Capture the cell that displays the provided text and extract its (X, Y) central coordinate. 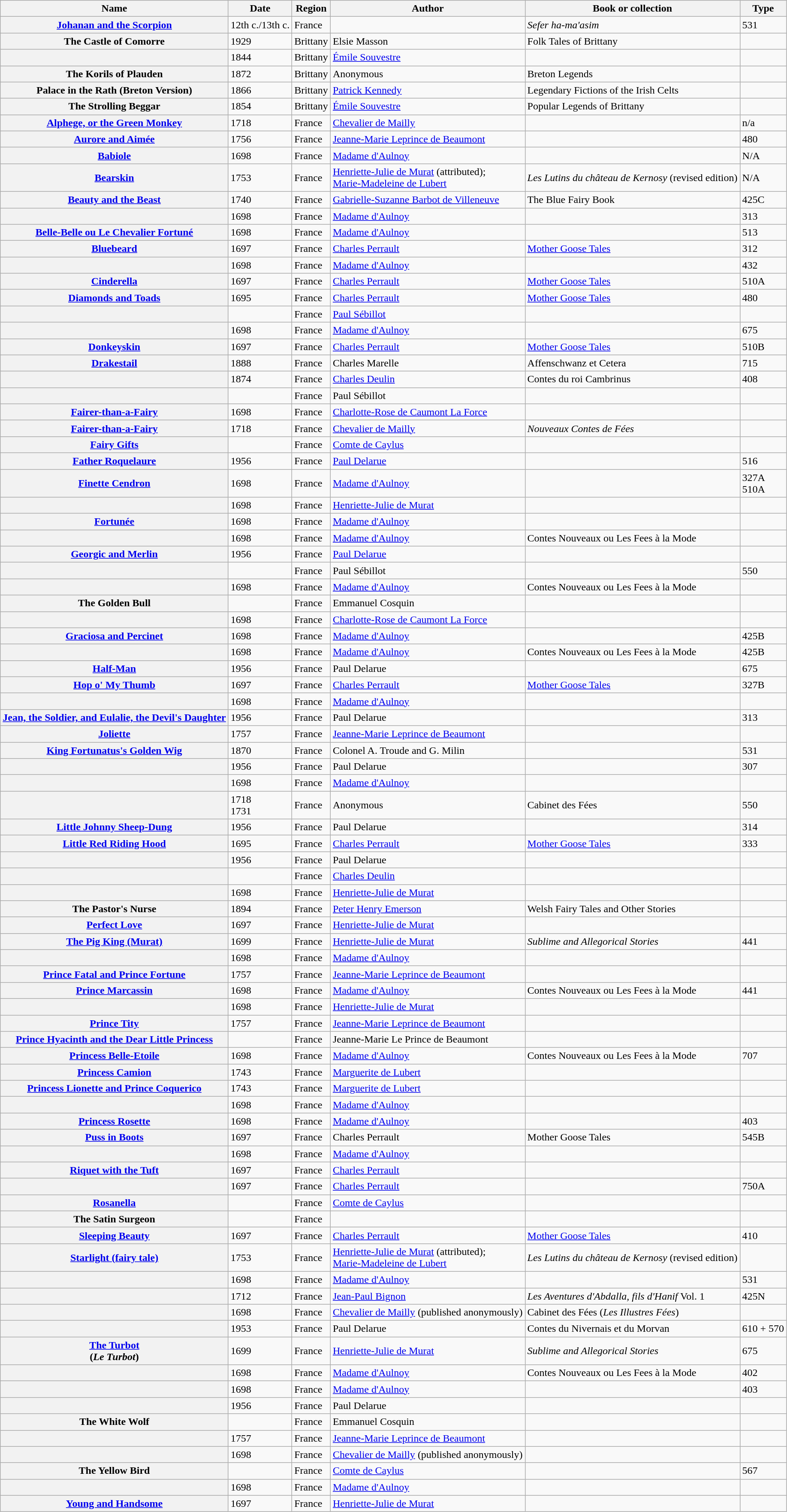
545B (763, 1137)
Popular Legends of Brittany (632, 106)
707 (763, 1056)
Elsie Masson (428, 41)
516 (763, 461)
410 (763, 1235)
Aurore and Aimée (115, 139)
Cabinet des Fées (632, 805)
The Golden Bull (115, 603)
Half-Man (115, 668)
King Fortunatus's Golden Wig (115, 750)
Fortunée (115, 522)
Perfect Love (115, 925)
Palace in the Rath (Breton Version) (115, 90)
Little Johnny Sheep-Dung (115, 827)
510A (763, 281)
Sefer ha-ma'asim (632, 25)
307 (763, 767)
Colonel A. Troude and G. Milin (428, 750)
Les Aventures d'Abdalla, fils d'Hanif Vol. 1 (632, 1296)
Jeanne-Marie Le Prince de Beaumont (428, 1040)
1888 (260, 363)
Alphege, or the Green Monkey (115, 123)
Book or collection (632, 9)
Jean, the Soldier, and Eulalie, the Devil's Daughter (115, 717)
Gabrielle-Suzanne Barbot de Villeneuve (428, 200)
1712 (260, 1296)
Bluebeard (115, 249)
Prince Tity (115, 1023)
Georgic and Merlin (115, 554)
The Castle of Comorre (115, 41)
432 (763, 265)
1740 (260, 200)
The Blue Fairy Book (632, 200)
Patrick Kennedy (428, 90)
1894 (260, 909)
The Satin Surgeon (115, 1219)
567 (763, 1471)
Region (311, 9)
327A 510A (763, 483)
425N (763, 1296)
333 (763, 844)
513 (763, 233)
Affenschwanz et Cetera (632, 363)
Princess Camion (115, 1072)
1870 (260, 750)
750A (763, 1186)
Father Roquelaure (115, 461)
Prince Hyacinth and the Dear Little Princess (115, 1040)
Joliette (115, 734)
Cabinet des Fées (Les Illustres Fées) (632, 1312)
Bearskin (115, 178)
Starlight (fairy tale) (115, 1257)
Riquet with the Tuft (115, 1170)
Princess Lionette and Prince Coquerico (115, 1089)
1874 (260, 379)
n/a (763, 123)
Fairy Gifts (115, 445)
Peter Henry Emerson (428, 909)
1872 (260, 74)
Babiole (115, 155)
Princess Belle-Etoile (115, 1056)
715 (763, 363)
Diamonds and Toads (115, 298)
Little Red Riding Hood (115, 844)
Cinderella (115, 281)
The Pig King (Murat) (115, 941)
Hop o' My Thumb (115, 685)
Johanan and the Scorpion (115, 25)
1756 (260, 139)
Prince Marcassin (115, 990)
312 (763, 249)
Author (428, 9)
1718 1731 (260, 805)
Nouveaux Contes de Fées (632, 428)
The White Wolf (115, 1422)
The Yellow Bird (115, 1471)
1854 (260, 106)
Date (260, 9)
Contes du Nivernais et du Morvan (632, 1329)
Finette Cendron (115, 483)
Beauty and the Beast (115, 200)
408 (763, 379)
Princess Rosette (115, 1121)
Puss in Boots (115, 1137)
The Turbot (Le Turbot) (115, 1351)
610 + 570 (763, 1329)
Young and Handsome (115, 1503)
The Korils of Plauden (115, 74)
Graciosa and Percinet (115, 636)
1866 (260, 90)
Prince Fatal and Prince Fortune (115, 974)
The Strolling Beggar (115, 106)
Drakestail (115, 363)
Welsh Fairy Tales and Other Stories (632, 909)
Belle-Belle ou Le Chevalier Fortuné (115, 233)
Contes du roi Cambrinus (632, 379)
Legendary Fictions of the Irish Celts (632, 90)
1929 (260, 41)
510B (763, 347)
Type (763, 9)
Donkeyskin (115, 347)
Rosanella (115, 1203)
402 (763, 1373)
1844 (260, 57)
The Pastor's Nurse (115, 909)
Charles Marelle (428, 363)
327B (763, 685)
Sleeping Beauty (115, 1235)
314 (763, 827)
Breton Legends (632, 74)
Folk Tales of Brittany (632, 41)
1953 (260, 1329)
12th c./13th c. (260, 25)
Name (115, 9)
Jean-Paul Bignon (428, 1296)
425C (763, 200)
